From the cell containing the given text, extract its center point as [x, y] coordinate. 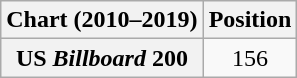
US Billboard 200 [102, 58]
Chart (2010–2019) [102, 20]
Position [250, 20]
156 [250, 58]
